Return [X, Y] of the center of cell containing provided text 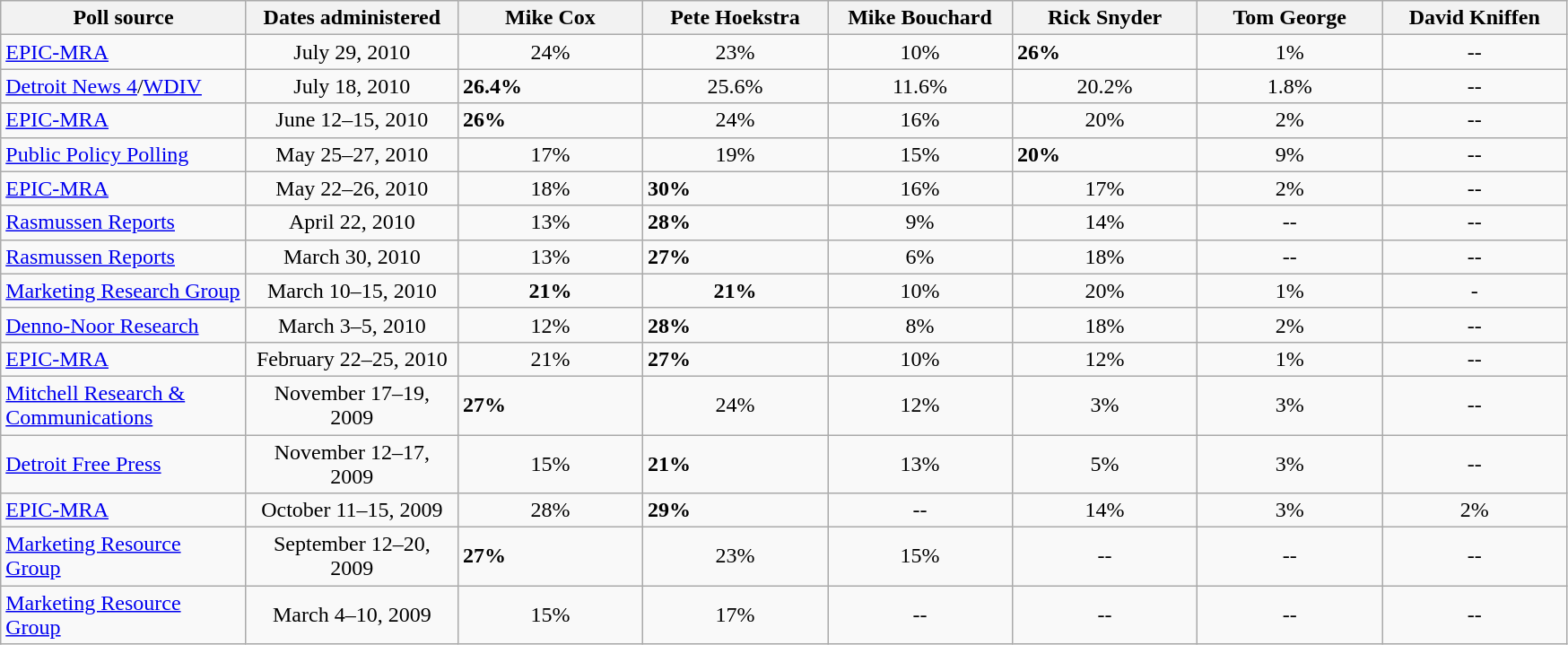
June 12–15, 2010 [352, 120]
Denno-Noor Research [124, 325]
Mike Cox [550, 18]
March 3–5, 2010 [352, 325]
September 12–20, 2009 [352, 556]
Tom George [1290, 18]
6% [919, 257]
20.2% [1105, 86]
March 30, 2010 [352, 257]
- [1475, 291]
David Kniffen [1475, 18]
May 22–26, 2010 [352, 188]
Detroit News 4/WDIV [124, 86]
29% [735, 510]
April 22, 2010 [352, 222]
February 22–25, 2010 [352, 359]
Poll source [124, 18]
Marketing Research Group [124, 291]
Detroit Free Press [124, 463]
November 12–17, 2009 [352, 463]
Public Policy Polling [124, 154]
November 17–19, 2009 [352, 405]
July 18, 2010 [352, 86]
25.6% [735, 86]
5% [1105, 463]
30% [735, 188]
May 25–27, 2010 [352, 154]
8% [919, 325]
Mitchell Research & Communications [124, 405]
11.6% [919, 86]
Rick Snyder [1105, 18]
October 11–15, 2009 [352, 510]
1.8% [1290, 86]
March 4–10, 2009 [352, 615]
July 29, 2010 [352, 52]
Pete Hoekstra [735, 18]
26.4% [550, 86]
19% [735, 154]
Mike Bouchard [919, 18]
Dates administered [352, 18]
March 10–15, 2010 [352, 291]
